Pinpoint the cell where the given text exists, returning its [x, y] midpoint coordinate. 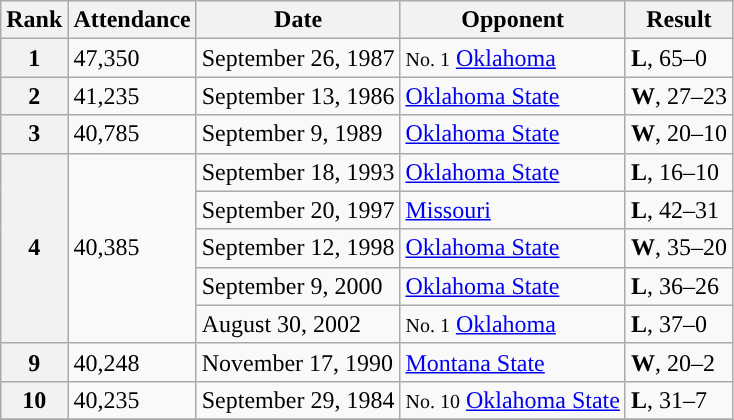
Date [298, 20]
Rank [34, 20]
September 26, 1987 [298, 58]
1 [34, 58]
September 12, 1998 [298, 248]
Montana State [512, 362]
Result [678, 20]
Attendance [132, 20]
November 17, 1990 [298, 362]
L, 42–31 [678, 210]
L, 36–26 [678, 286]
41,235 [132, 96]
L, 31–7 [678, 400]
L, 16–10 [678, 172]
L, 65–0 [678, 58]
W, 35–20 [678, 248]
No. 10 Oklahoma State [512, 400]
August 30, 2002 [298, 324]
10 [34, 400]
2 [34, 96]
4 [34, 248]
W, 27–23 [678, 96]
47,350 [132, 58]
September 13, 1986 [298, 96]
September 29, 1984 [298, 400]
September 18, 1993 [298, 172]
L, 37–0 [678, 324]
W, 20–2 [678, 362]
9 [34, 362]
September 9, 1989 [298, 134]
September 20, 1997 [298, 210]
September 9, 2000 [298, 286]
40,248 [132, 362]
40,235 [132, 400]
40,385 [132, 248]
3 [34, 134]
W, 20–10 [678, 134]
Opponent [512, 20]
Missouri [512, 210]
40,785 [132, 134]
